Locate the cell with the specified text and output its (x, y) center coordinate. 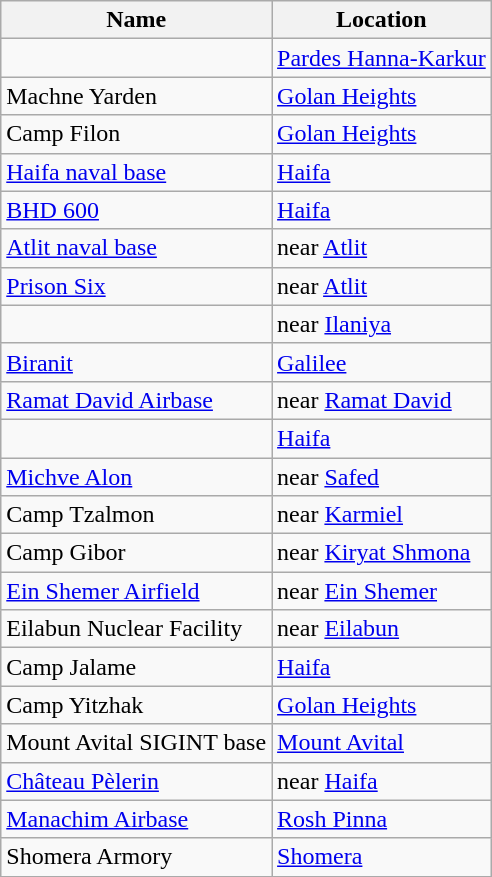
Camp Jalame (136, 667)
near Ilaniya (382, 324)
Haifa naval base (136, 172)
Camp Yitzhak (136, 705)
near Ramat David (382, 400)
near Safed (382, 477)
Mount Avital (382, 743)
Ein Shemer Airfield (136, 591)
Location (382, 20)
Camp Tzalmon (136, 515)
Eilabun Nuclear Facility (136, 629)
Mount Avital SIGINT base (136, 743)
near Ein Shemer (382, 591)
Michve Alon (136, 477)
Name (136, 20)
Shomera Armory (136, 857)
Ramat David Airbase (136, 400)
Rosh Pinna (382, 819)
Machne Yarden (136, 96)
near Karmiel (382, 515)
near Kiryat Shmona (382, 553)
BHD 600 (136, 210)
Camp Filon (136, 134)
Pardes Hanna-Karkur (382, 58)
near Haifa (382, 781)
Galilee (382, 362)
Prison Six (136, 286)
Shomera (382, 857)
Manachim Airbase (136, 819)
Château Pèlerin (136, 781)
near Eilabun (382, 629)
Atlit naval base (136, 248)
Biranit (136, 362)
Camp Gibor (136, 553)
